From the cell containing the given text, extract its center point as [x, y] coordinate. 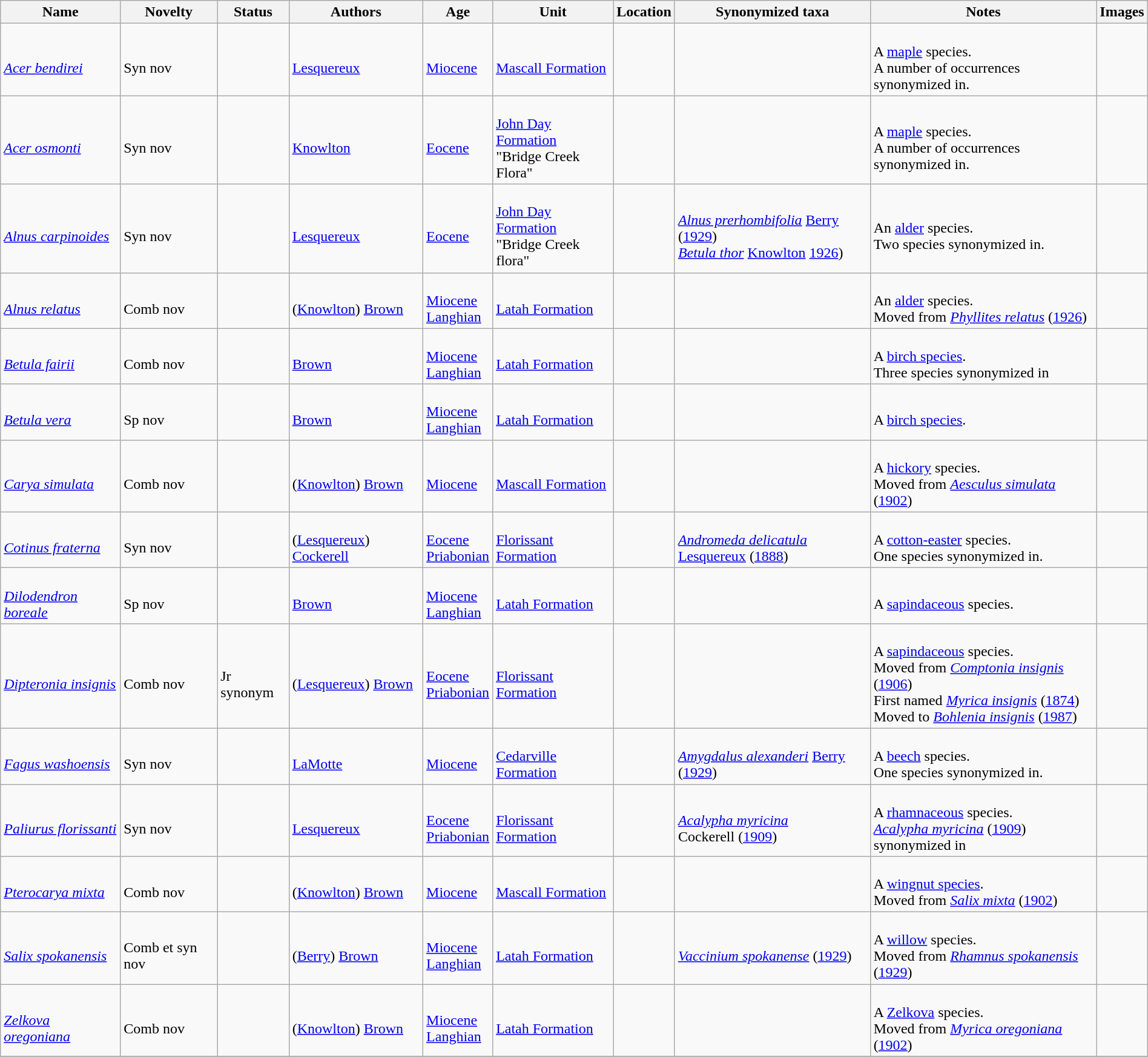
Synonymized taxa [773, 12]
Jr synonym [253, 676]
Comb et syn nov [169, 949]
Amygdalus alexanderi Berry (1929) [773, 756]
An alder species. Two species synonymized in. [983, 228]
John Day Formation"Bridge Creek Flora" [553, 140]
Unit [553, 12]
Acalypha myricinaCockerell (1909) [773, 820]
A Zelkova species.Moved from Myrica oregoniana (1902) [983, 1020]
Zelkova oregoniana [61, 1020]
A wingnut species.Moved from Salix mixta (1902) [983, 884]
A rhamnaceous species.Acalypha myricina (1909) synonymized in [983, 820]
Age [458, 12]
Betula fairii [61, 356]
(Lesquereux) Brown [356, 676]
Images [1122, 12]
Alnus carpinoides [61, 228]
Andromeda delicatulaLesquereux (1888) [773, 540]
A cotton-easter species. One species synonymized in. [983, 540]
Alnus relatus [61, 300]
A beech species. One species synonymized in. [983, 756]
Betula vera [61, 412]
Authors [356, 12]
Acer bendirei [61, 59]
Novelty [169, 12]
Vaccinium spokanense (1929) [773, 949]
Status [253, 12]
LaMotte [356, 756]
A sapindaceous species.Moved from Comptonia insignis (1906)First named Myrica insignis (1874)Moved to Bohlenia insignis (1987) [983, 676]
A hickory species.Moved from Aesculus simulata (1902) [983, 476]
Fagus washoensis [61, 756]
(Lesquereux) Cockerell [356, 540]
John Day Formation"Bridge Creek flora" [553, 228]
Notes [983, 12]
An alder species.Moved from Phyllites relatus (1926) [983, 300]
Name [61, 12]
Dipteronia insignis [61, 676]
Cotinus fraterna [61, 540]
A willow species.Moved from Rhamnus spokanensis (1929) [983, 949]
A birch species.Three species synonymized in [983, 356]
A birch species. [983, 412]
Paliurus florissanti [61, 820]
Alnus prerhombifolia Berry (1929) Betula thor Knowlton 1926) [773, 228]
Dilodendron boreale [61, 595]
Salix spokanensis [61, 949]
Cedarville Formation [553, 756]
Acer osmonti [61, 140]
A sapindaceous species. [983, 595]
Carya simulata [61, 476]
Knowlton [356, 140]
Location [644, 12]
Pterocarya mixta [61, 884]
(Berry) Brown [356, 949]
